Identify which cell holds the provided text, then report its [x, y] central coordinate. 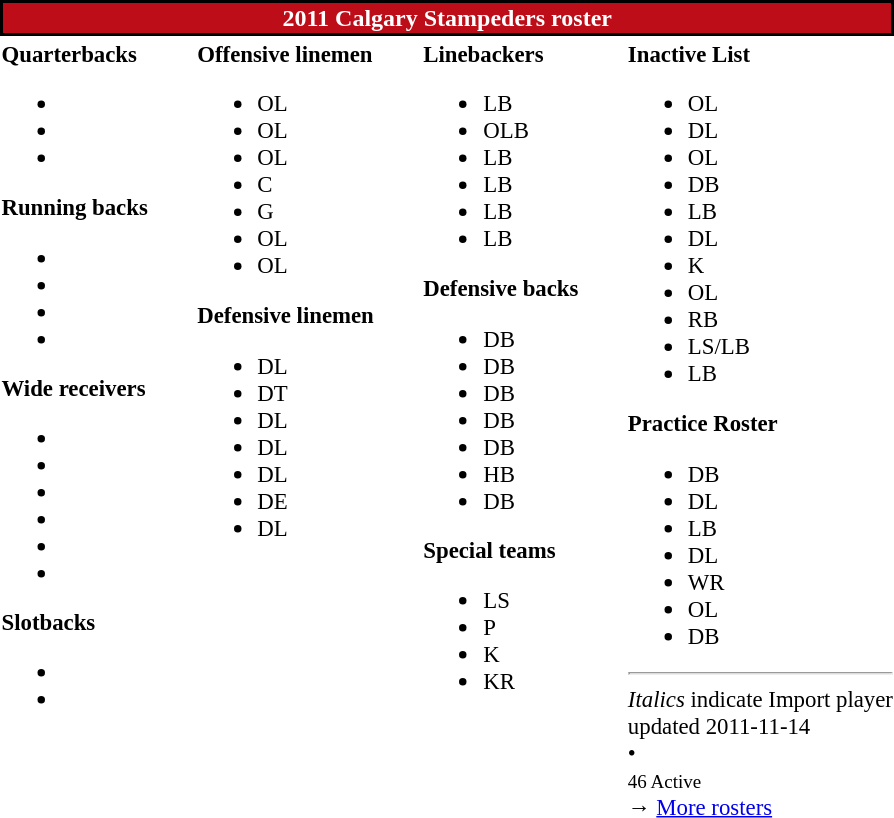
2011 Calgary Stampeders roster [447, 18]
